Return the (x, y) coordinate for the center point of the cell that contains the specified text.  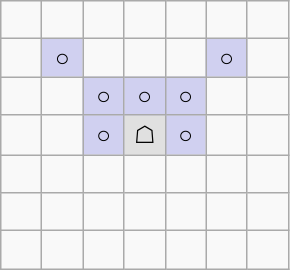
☖ (144, 135)
